Return the (x, y) coordinate for the center point of the cell that contains the specified text.  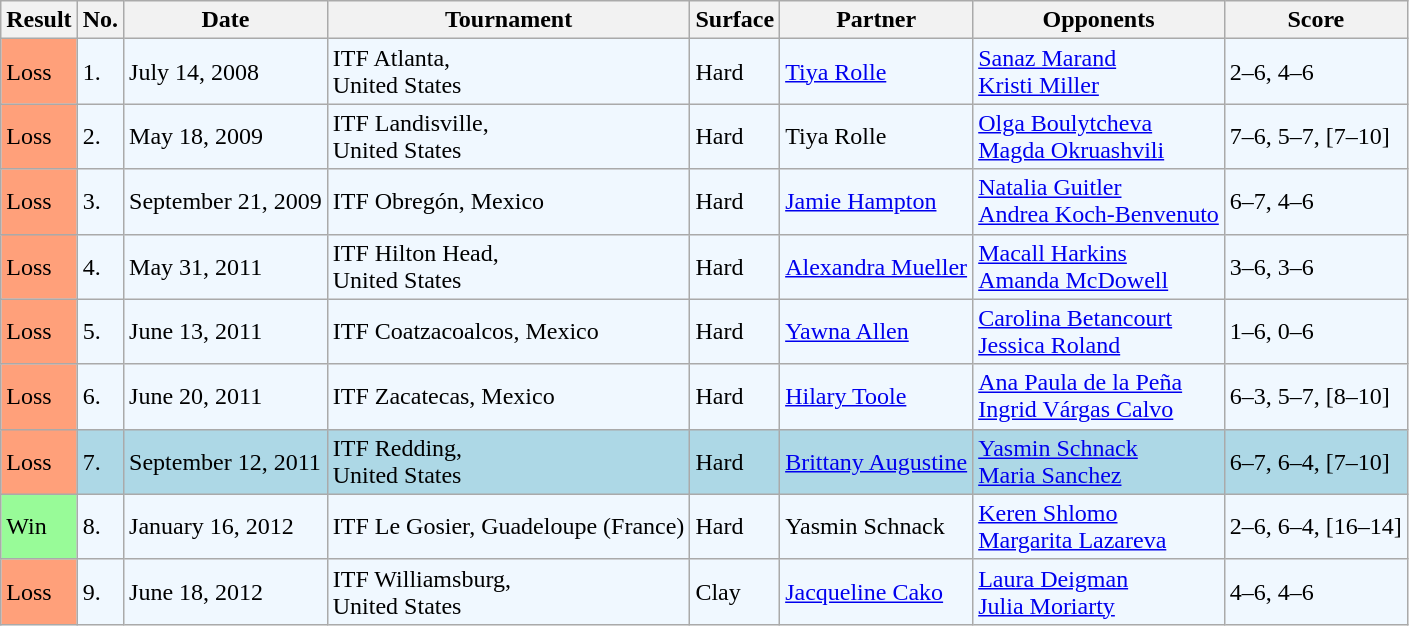
Natalia Guitler Andrea Koch-Benvenuto (1099, 202)
Tournament (508, 20)
No. (100, 20)
September 12, 2011 (226, 462)
September 21, 2009 (226, 202)
ITF Obregón, Mexico (508, 202)
May 18, 2009 (226, 136)
Yasmin Schnack (876, 526)
ITF Williamsburg, United States (508, 592)
4. (100, 266)
1. (100, 72)
May 31, 2011 (226, 266)
ITF Redding, United States (508, 462)
ITF Coatzacoalcos, Mexico (508, 332)
8. (100, 526)
2. (100, 136)
Hilary Toole (876, 396)
Score (1316, 20)
June 18, 2012 (226, 592)
ITF Landisville, United States (508, 136)
Clay (735, 592)
Opponents (1099, 20)
ITF Zacatecas, Mexico (508, 396)
ITF Atlanta, United States (508, 72)
Partner (876, 20)
Win (39, 526)
Olga Boulytcheva Magda Okruashvili (1099, 136)
January 16, 2012 (226, 526)
6. (100, 396)
9. (100, 592)
Date (226, 20)
6–7, 4–6 (1316, 202)
4–6, 4–6 (1316, 592)
7. (100, 462)
ITF Hilton Head, United States (508, 266)
Keren Shlomo Margarita Lazareva (1099, 526)
Alexandra Mueller (876, 266)
July 14, 2008 (226, 72)
6–3, 5–7, [8–10] (1316, 396)
ITF Le Gosier, Guadeloupe (France) (508, 526)
2–6, 4–6 (1316, 72)
3–6, 3–6 (1316, 266)
Sanaz Marand Kristi Miller (1099, 72)
Jamie Hampton (876, 202)
Jacqueline Cako (876, 592)
5. (100, 332)
June 20, 2011 (226, 396)
Carolina Betancourt Jessica Roland (1099, 332)
3. (100, 202)
Yawna Allen (876, 332)
Macall Harkins Amanda McDowell (1099, 266)
Laura Deigman Julia Moriarty (1099, 592)
Brittany Augustine (876, 462)
Yasmin Schnack Maria Sanchez (1099, 462)
Ana Paula de la Peña Ingrid Várgas Calvo (1099, 396)
7–6, 5–7, [7–10] (1316, 136)
June 13, 2011 (226, 332)
6–7, 6–4, [7–10] (1316, 462)
Surface (735, 20)
2–6, 6–4, [16–14] (1316, 526)
Result (39, 20)
1–6, 0–6 (1316, 332)
